Pinpoint the cell where the given text exists, returning its [x, y] midpoint coordinate. 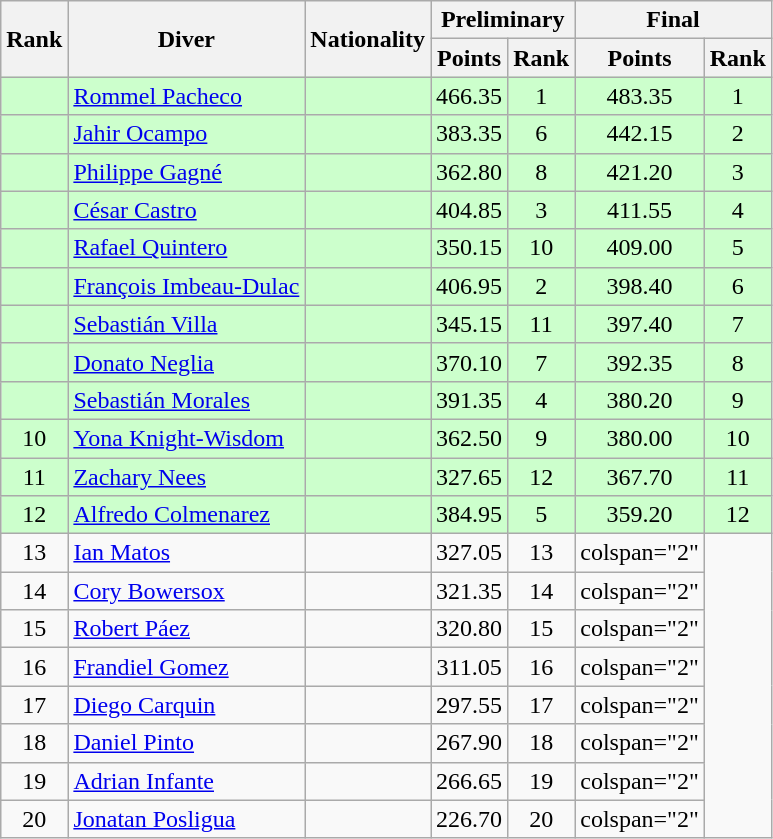
442.15 [640, 134]
Alfredo Colmenarez [186, 515]
380.20 [640, 400]
Robert Páez [186, 629]
391.35 [470, 400]
Diver [186, 39]
Rafael Quintero [186, 248]
226.70 [470, 819]
362.50 [470, 438]
350.15 [470, 248]
362.80 [470, 172]
383.35 [470, 134]
380.00 [640, 438]
Rommel Pacheco [186, 96]
Ian Matos [186, 553]
267.90 [470, 743]
345.15 [470, 324]
Daniel Pinto [186, 743]
Zachary Nees [186, 477]
Yona Knight-Wisdom [186, 438]
483.35 [640, 96]
466.35 [470, 96]
Jahir Ocampo [186, 134]
Cory Bowersox [186, 591]
297.55 [470, 705]
Jonatan Posligua [186, 819]
359.20 [640, 515]
327.05 [470, 553]
Final [674, 20]
384.95 [470, 515]
François Imbeau-Dulac [186, 286]
409.00 [640, 248]
411.55 [640, 210]
370.10 [470, 362]
397.40 [640, 324]
Diego Carquin [186, 705]
398.40 [640, 286]
406.95 [470, 286]
404.85 [470, 210]
321.35 [470, 591]
Sebastián Villa [186, 324]
421.20 [640, 172]
Nationality [368, 39]
327.65 [470, 477]
Sebastián Morales [186, 400]
392.35 [640, 362]
Adrian Infante [186, 781]
Philippe Gagné [186, 172]
César Castro [186, 210]
266.65 [470, 781]
367.70 [640, 477]
Frandiel Gomez [186, 667]
Donato Neglia [186, 362]
Preliminary [503, 20]
320.80 [470, 629]
311.05 [470, 667]
